Capture the cell that displays the provided text and extract its [x, y] central coordinate. 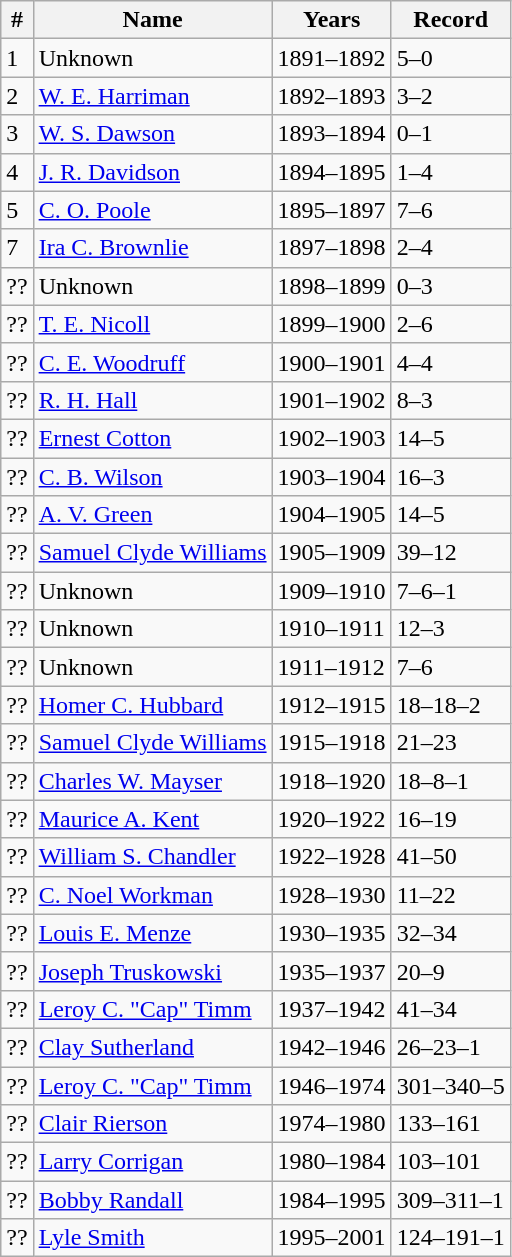
W. S. Dawson [152, 134]
1902–1903 [332, 438]
0–1 [450, 134]
7 [17, 248]
21–23 [450, 743]
1899–1900 [332, 324]
1935–1937 [332, 971]
Clair Rierson [152, 1124]
5 [17, 210]
Louis E. Menze [152, 933]
1911–1912 [332, 667]
18–18–2 [450, 705]
12–3 [450, 629]
1892–1893 [332, 96]
Name [152, 20]
1895–1897 [332, 210]
T. E. Nicoll [152, 324]
Ira C. Brownlie [152, 248]
11–22 [450, 895]
Lyle Smith [152, 1238]
16–3 [450, 477]
C. Noel Workman [152, 895]
1905–1909 [332, 553]
1–4 [450, 172]
1893–1894 [332, 134]
William S. Chandler [152, 857]
1901–1902 [332, 400]
41–50 [450, 857]
2–4 [450, 248]
32–34 [450, 933]
1 [17, 58]
16–19 [450, 819]
1922–1928 [332, 857]
1928–1930 [332, 895]
1891–1892 [332, 58]
C. E. Woodruff [152, 362]
301–340–5 [450, 1085]
1937–1942 [332, 1009]
Maurice A. Kent [152, 819]
1946–1974 [332, 1085]
26–23–1 [450, 1047]
1942–1946 [332, 1047]
2 [17, 96]
1930–1935 [332, 933]
20–9 [450, 971]
1912–1915 [332, 705]
1995–2001 [332, 1238]
R. H. Hall [152, 400]
0–3 [450, 286]
41–34 [450, 1009]
1920–1922 [332, 819]
133–161 [450, 1124]
J. R. Davidson [152, 172]
5–0 [450, 58]
1910–1911 [332, 629]
1918–1920 [332, 781]
1894–1895 [332, 172]
7–6–1 [450, 591]
Charles W. Mayser [152, 781]
Bobby Randall [152, 1200]
Clay Sutherland [152, 1047]
2–6 [450, 324]
1898–1899 [332, 286]
1897–1898 [332, 248]
Ernest Cotton [152, 438]
C. O. Poole [152, 210]
1974–1980 [332, 1124]
103–101 [450, 1162]
1980–1984 [332, 1162]
A. V. Green [152, 515]
Larry Corrigan [152, 1162]
4 [17, 172]
1909–1910 [332, 591]
39–12 [450, 553]
Joseph Truskowski [152, 971]
1900–1901 [332, 362]
124–191–1 [450, 1238]
Record [450, 20]
8–3 [450, 400]
3–2 [450, 96]
1915–1918 [332, 743]
W. E. Harriman [152, 96]
C. B. Wilson [152, 477]
Years [332, 20]
4–4 [450, 362]
1904–1905 [332, 515]
18–8–1 [450, 781]
Homer C. Hubbard [152, 705]
309–311–1 [450, 1200]
1984–1995 [332, 1200]
3 [17, 134]
# [17, 20]
1903–1904 [332, 477]
